Capture the cell that displays the provided text and extract its [X, Y] central coordinate. 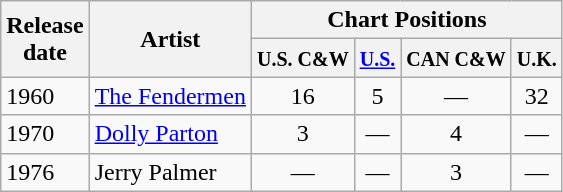
Artist [170, 39]
U.S. [378, 58]
CAN C&W [456, 58]
1976 [45, 172]
1970 [45, 134]
Releasedate [45, 39]
U.S. C&W [302, 58]
16 [302, 96]
5 [378, 96]
Dolly Parton [170, 134]
32 [536, 96]
U.K. [536, 58]
4 [456, 134]
1960 [45, 96]
Jerry Palmer [170, 172]
The Fendermen [170, 96]
Chart Positions [406, 20]
